Locate the cell with the specified text and output its [x, y] center coordinate. 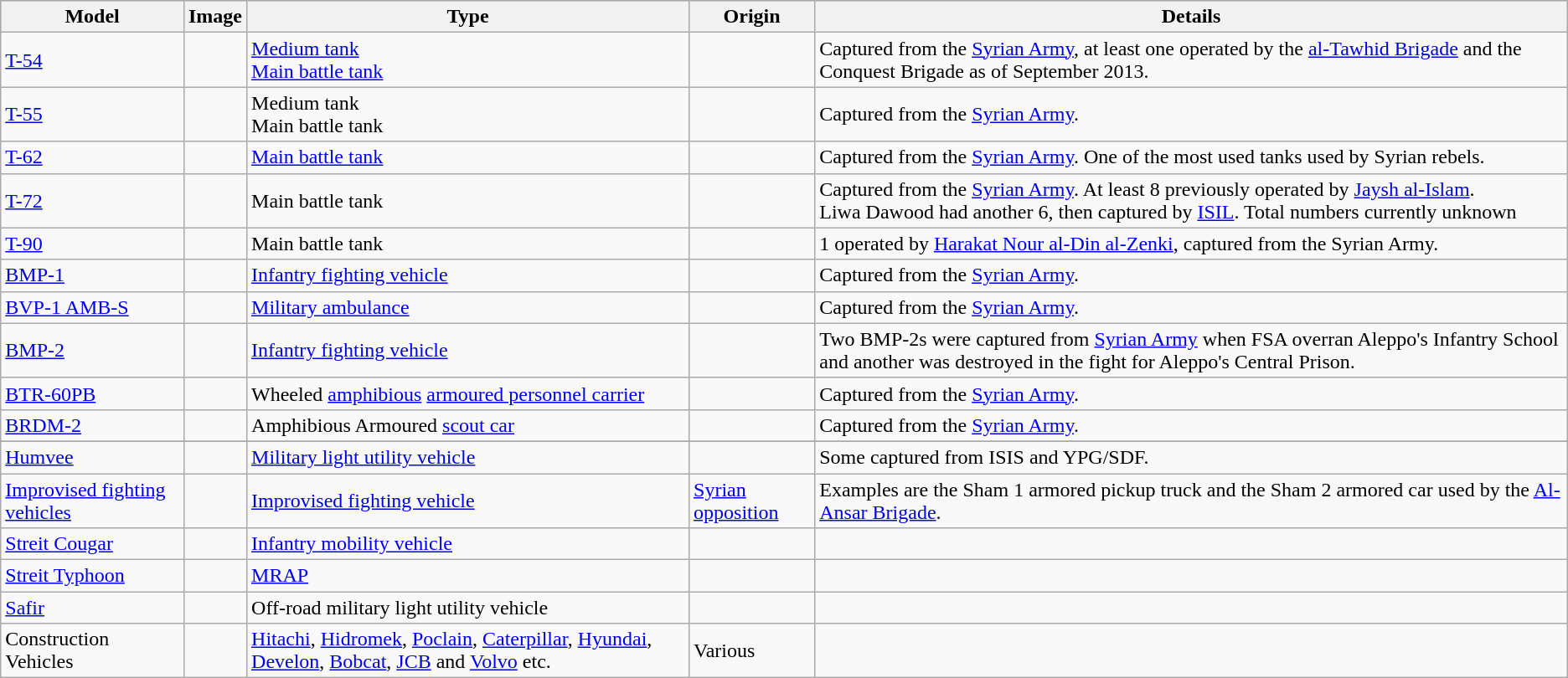
Image [214, 17]
Streit Typhoon [92, 576]
BMP-2 [92, 350]
Some captured from ISIS and YPG/SDF. [1191, 457]
Safir [92, 608]
BRDM-2 [92, 425]
T-54 [92, 60]
Various [752, 651]
1 operated by Harakat Nour al-Din al-Zenki, captured from the Syrian Army. [1191, 244]
Streit Cougar [92, 544]
Type [468, 17]
Captured from the Syrian Army, at least one operated by the al-Tawhid Brigade and the Conquest Brigade as of September 2013. [1191, 60]
BMP-1 [92, 275]
Improvised fighting vehicle [468, 501]
T-62 [92, 157]
Military light utility vehicle [468, 457]
Details [1191, 17]
Amphibious Armoured scout car [468, 425]
MRAP [468, 576]
T-90 [92, 244]
Model [92, 17]
Military ambulance [468, 307]
Construction Vehicles [92, 651]
Origin [752, 17]
T-72 [92, 201]
Examples are the Sham 1 armored pickup truck and the Sham 2 armored car used by the Al-Ansar Brigade. [1191, 501]
BVP-1 AMB-S [92, 307]
Captured from the Syrian Army. One of the most used tanks used by Syrian rebels. [1191, 157]
Humvee [92, 457]
BTR-60PB [92, 393]
Infantry mobility vehicle [468, 544]
Off-road military light utility vehicle [468, 608]
Wheeled amphibious armoured personnel carrier [468, 393]
Syrian opposition [752, 501]
T-55 [92, 114]
Improvised fighting vehicles [92, 501]
Hitachi, Hidromek, Poclain, Caterpillar, Hyundai, Develon, Bobcat, JCB and Volvo etc. [468, 651]
